Determine the (X, Y) coordinate at the center of the cell enclosing the given text.  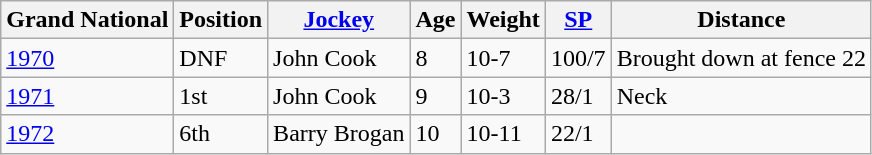
SP (578, 20)
DNF (221, 58)
Distance (741, 20)
Weight (503, 20)
9 (436, 96)
10-7 (503, 58)
10-3 (503, 96)
1970 (88, 58)
Barry Brogan (339, 134)
100/7 (578, 58)
Grand National (88, 20)
28/1 (578, 96)
1972 (88, 134)
Brought down at fence 22 (741, 58)
Jockey (339, 20)
8 (436, 58)
Age (436, 20)
10 (436, 134)
22/1 (578, 134)
Position (221, 20)
Neck (741, 96)
6th (221, 134)
10-11 (503, 134)
1st (221, 96)
1971 (88, 96)
